Return the (x, y) coordinate for the center point of the cell that contains the specified text.  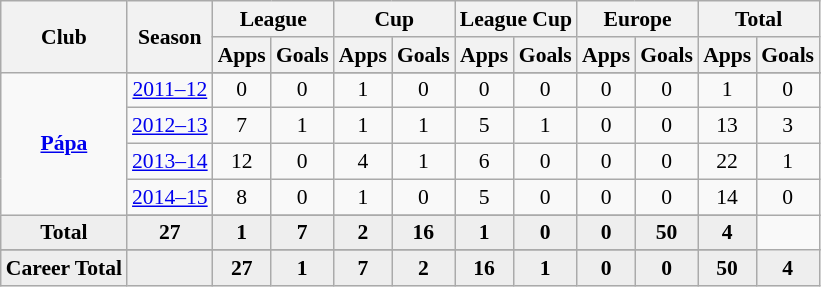
2012–13 (170, 126)
6 (484, 162)
14 (727, 197)
2011–12 (170, 90)
League (274, 19)
League Cup (516, 19)
2014–15 (170, 197)
Pápa (64, 143)
22 (727, 162)
Season (170, 36)
8 (242, 197)
Career Total (64, 269)
12 (242, 162)
Europe (638, 19)
Club (64, 36)
Cup (394, 19)
3 (788, 126)
13 (727, 126)
2013–14 (170, 162)
